Provide the (x, y) coordinate of the cell's center where the given text is located.  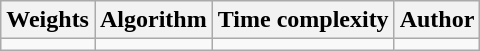
Weights (48, 20)
Time complexity (303, 20)
Algorithm (153, 20)
Author (437, 20)
